Search for the cell housing the specified text and yield its (x, y) center coordinate. 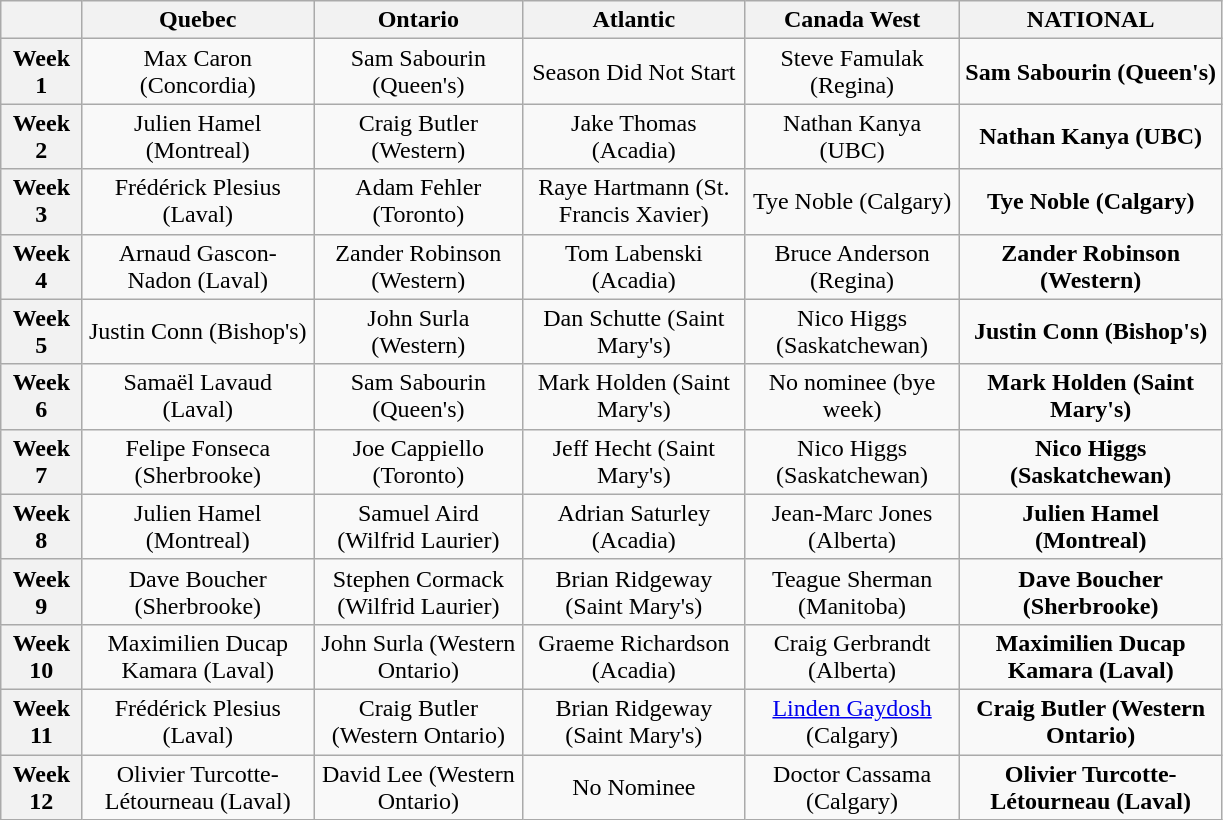
John Surla (Western) (418, 332)
Dan Schutte (Saint Mary's) (634, 332)
Week 9 (42, 592)
Raye Hartmann (St. Francis Xavier) (634, 202)
Felipe Fonseca (Sherbrooke) (198, 462)
Week 3 (42, 202)
Week 7 (42, 462)
Adrian Saturley (Acadia) (634, 526)
Week 10 (42, 656)
Adam Fehler (Toronto) (418, 202)
Jeff Hecht (Saint Mary's) (634, 462)
Canada West (852, 20)
Linden Gaydosh (Calgary) (852, 722)
Tom Labenski (Acadia) (634, 266)
Jean-Marc Jones (Alberta) (852, 526)
Craig Gerbrandt (Alberta) (852, 656)
Season Did Not Start (634, 72)
Jake Thomas (Acadia) (634, 136)
Joe Cappiello (Toronto) (418, 462)
Max Caron (Concordia) (198, 72)
Teague Sherman (Manitoba) (852, 592)
Doctor Cassama (Calgary) (852, 786)
Week 11 (42, 722)
Week 1 (42, 72)
Week 2 (42, 136)
No nominee (bye week) (852, 396)
Quebec (198, 20)
Week 5 (42, 332)
Samuel Aird (Wilfrid Laurier) (418, 526)
Week 4 (42, 266)
Craig Butler (Western) (418, 136)
Steve Famulak (Regina) (852, 72)
NATIONAL (1091, 20)
John Surla (Western Ontario) (418, 656)
Stephen Cormack (Wilfrid Laurier) (418, 592)
Ontario (418, 20)
Samaël Lavaud (Laval) (198, 396)
Atlantic (634, 20)
Week 12 (42, 786)
David Lee (Western Ontario) (418, 786)
Arnaud Gascon-Nadon (Laval) (198, 266)
No Nominee (634, 786)
Week 8 (42, 526)
Graeme Richardson (Acadia) (634, 656)
Bruce Anderson (Regina) (852, 266)
Week 6 (42, 396)
